Provide the [x, y] coordinate of the cell's center where the given text is located.  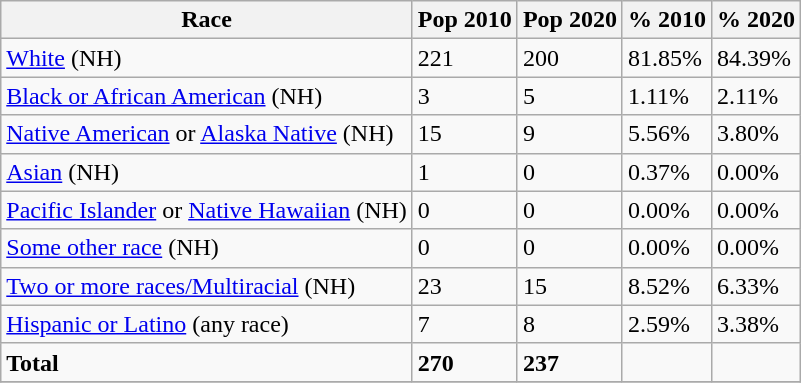
8.52% [666, 286]
Total [207, 362]
Two or more races/Multiracial (NH) [207, 286]
Pacific Islander or Native Hawaiian (NH) [207, 210]
8 [570, 324]
% 2020 [756, 20]
2.11% [756, 96]
0.37% [666, 172]
Some other race (NH) [207, 248]
3.38% [756, 324]
9 [570, 134]
3.80% [756, 134]
Asian (NH) [207, 172]
Race [207, 20]
221 [464, 58]
Pop 2010 [464, 20]
1 [464, 172]
1.11% [666, 96]
84.39% [756, 58]
5.56% [666, 134]
3 [464, 96]
White (NH) [207, 58]
Pop 2020 [570, 20]
270 [464, 362]
2.59% [666, 324]
Hispanic or Latino (any race) [207, 324]
% 2010 [666, 20]
237 [570, 362]
23 [464, 286]
Native American or Alaska Native (NH) [207, 134]
Black or African American (NH) [207, 96]
7 [464, 324]
200 [570, 58]
5 [570, 96]
6.33% [756, 286]
81.85% [666, 58]
